Return the [x, y] coordinate for the center point of the cell that contains the specified text.  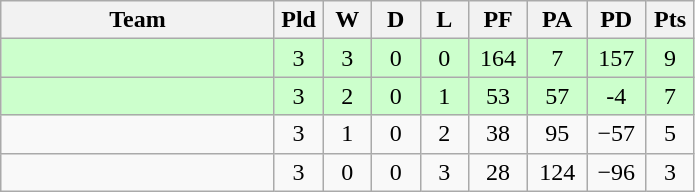
PA [558, 20]
Pts [670, 20]
28 [498, 172]
Team [138, 20]
W [348, 20]
9 [670, 58]
124 [558, 172]
PF [498, 20]
157 [616, 58]
164 [498, 58]
38 [498, 134]
D [396, 20]
−96 [616, 172]
5 [670, 134]
53 [498, 96]
Pld [298, 20]
−57 [616, 134]
PD [616, 20]
95 [558, 134]
-4 [616, 96]
57 [558, 96]
L [444, 20]
